Identify which cell holds the provided text, then report its [X, Y] central coordinate. 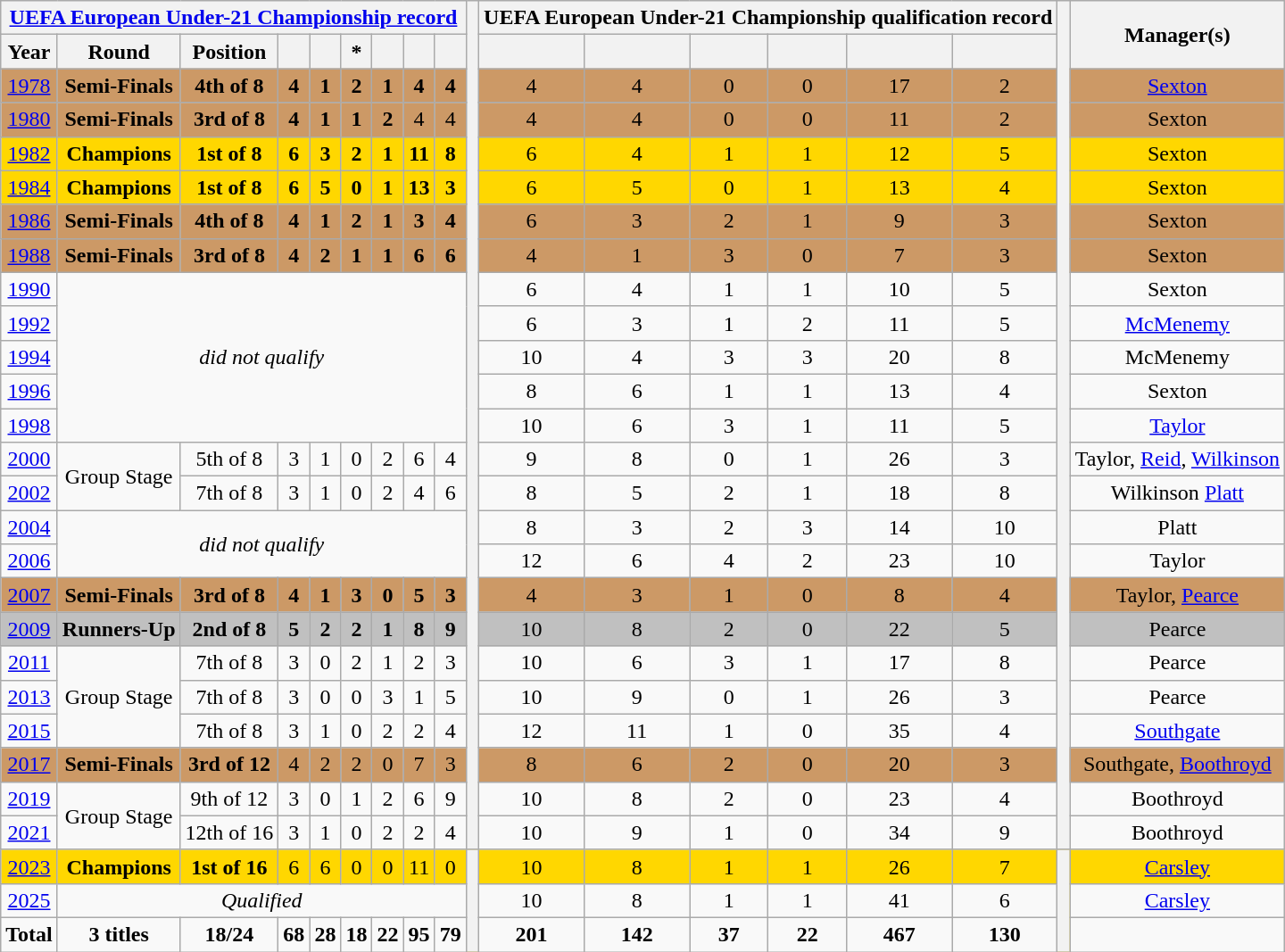
201 [532, 934]
Taylor, Reid, Wilkinson [1177, 459]
1992 [29, 323]
2021 [29, 832]
Wilkinson Platt [1177, 493]
Manager(s) [1177, 35]
2015 [29, 731]
2007 [29, 595]
Qualified [261, 900]
1st of 16 [229, 866]
95 [419, 934]
1980 [29, 120]
1990 [29, 289]
Round [119, 52]
UEFA European Under-21 Championship record [234, 18]
2002 [29, 493]
Southgate, Boothroyd [1177, 765]
14 [899, 527]
1998 [29, 426]
35 [899, 731]
Year [29, 52]
68 [294, 934]
9th of 12 [229, 799]
1978 [29, 86]
3 titles [119, 934]
2nd of 8 [229, 629]
Taylor, Pearce [1177, 595]
Runners-Up [119, 629]
3rd of 12 [229, 765]
Total [29, 934]
37 [729, 934]
2006 [29, 561]
Position [229, 52]
28 [325, 934]
1982 [29, 153]
* [357, 52]
Platt [1177, 527]
2009 [29, 629]
467 [899, 934]
2000 [29, 459]
2011 [29, 663]
2025 [29, 900]
41 [899, 900]
1996 [29, 391]
Southgate [1177, 731]
1988 [29, 255]
2023 [29, 866]
2019 [29, 799]
1984 [29, 187]
34 [899, 832]
130 [1005, 934]
18/24 [229, 934]
142 [637, 934]
12th of 16 [229, 832]
79 [450, 934]
1986 [29, 221]
2013 [29, 697]
1994 [29, 357]
UEFA European Under-21 Championship qualification record [768, 18]
5th of 8 [229, 459]
2004 [29, 527]
2017 [29, 765]
